Return (x, y) of the center of cell containing provided text 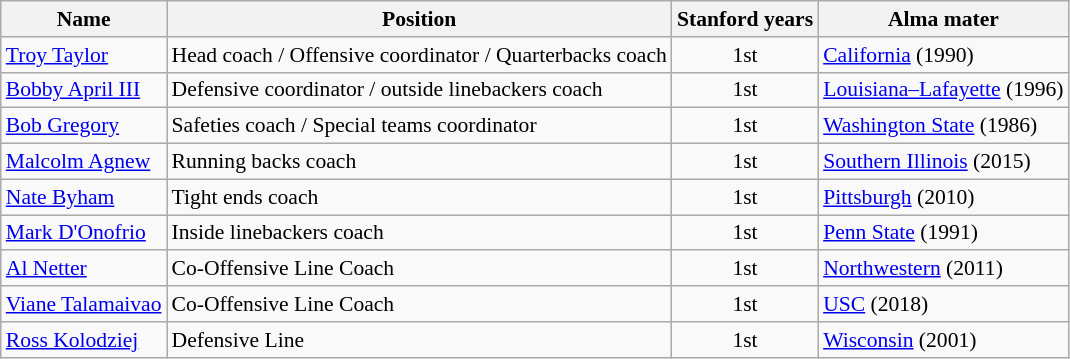
Al Netter (84, 269)
Alma mater (943, 19)
Viane Talamaivao (84, 304)
Malcolm Agnew (84, 162)
Louisiana–Lafayette (1996) (943, 90)
Safeties coach / Special teams coordinator (418, 126)
Position (418, 19)
USC (2018) (943, 304)
Wisconsin (2001) (943, 340)
Troy Taylor (84, 55)
Defensive Line (418, 340)
Southern Illinois (2015) (943, 162)
Inside linebackers coach (418, 233)
Bobby April III (84, 90)
Tight ends coach (418, 197)
Northwestern (2011) (943, 269)
Pittsburgh (2010) (943, 197)
Running backs coach (418, 162)
Defensive coordinator / outside linebackers coach (418, 90)
Washington State (1986) (943, 126)
Mark D'Onofrio (84, 233)
Head coach / Offensive coordinator / Quarterbacks coach (418, 55)
Nate Byham (84, 197)
Stanford years (745, 19)
Bob Gregory (84, 126)
California (1990) (943, 55)
Penn State (1991) (943, 233)
Ross Kolodziej (84, 340)
Name (84, 19)
